Extract the (X, Y) coordinate from the center of the cell holding the provided text.  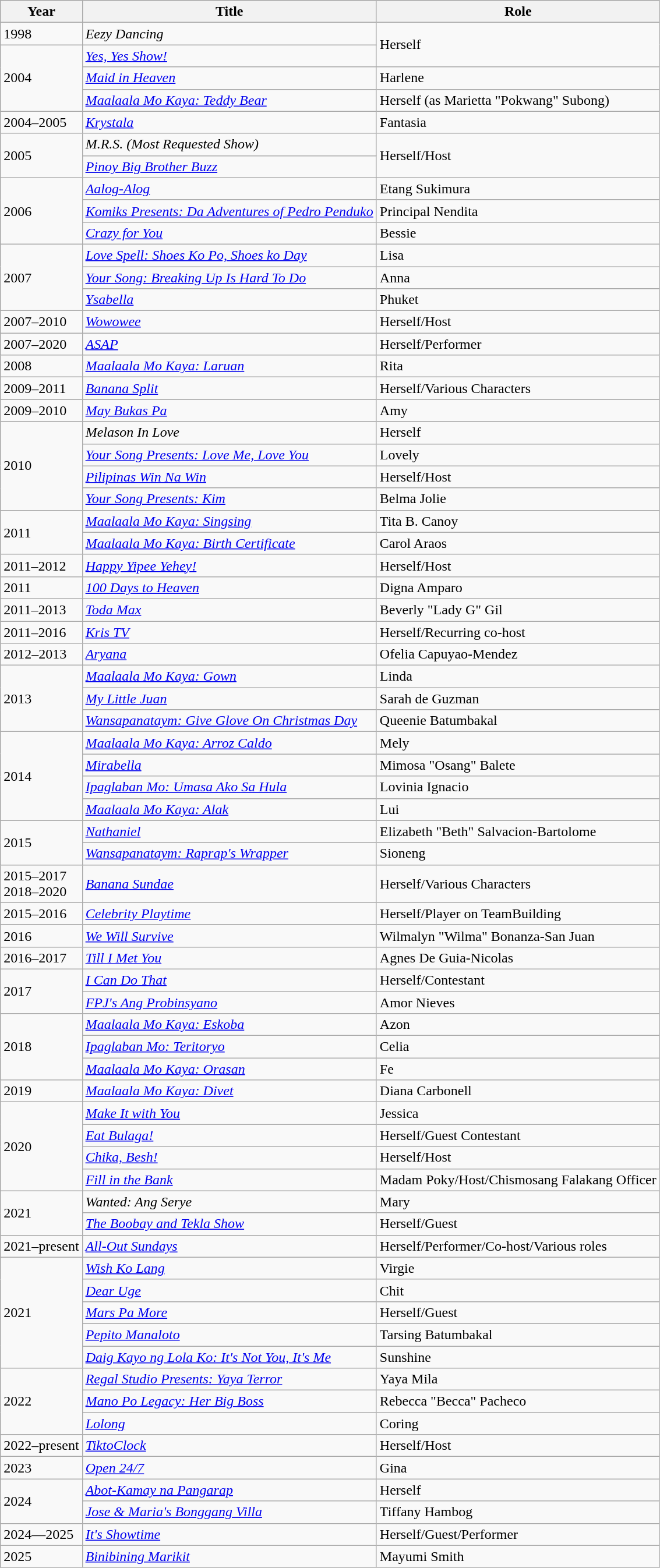
Madam Poky/Host/Chismosang Falakang Officer (518, 1180)
May Bukas Pa (230, 410)
Ysabella (230, 300)
Kris TV (230, 632)
2004 (41, 78)
2005 (41, 155)
Maalaala Mo Kaya: Teddy Bear (230, 100)
2022 (41, 1401)
2004–2005 (41, 122)
Harlene (518, 78)
Love Spell: Shoes Ko Po, Shoes ko Day (230, 255)
Jessica (518, 1113)
Agnes De Guia-Nicolas (518, 958)
2007 (41, 277)
Tarsing Batumbakal (518, 1335)
Regal Studio Presents: Yaya Terror (230, 1379)
1998 (41, 34)
Maalaala Mo Kaya: Gown (230, 677)
Yaya Mila (518, 1379)
Elizabeth "Beth" Salvacion-Bartolome (518, 831)
2022–present (41, 1446)
2019 (41, 1091)
Banana Split (230, 388)
2016 (41, 936)
Daig Kayo ng Lola Ko: It's Not You, It's Me (230, 1357)
Binibining Marikit (230, 1556)
Tiffany Hambog (518, 1512)
2008 (41, 366)
Happy Yipee Yehey! (230, 565)
TiktoClock (230, 1446)
Maalaala Mo Kaya: Laruan (230, 366)
Herself/Performer/Co-host/Various roles (518, 1246)
Nathaniel (230, 831)
Mimosa "Osang" Balete (518, 765)
Crazy for You (230, 233)
Pepito Manaloto (230, 1335)
It's Showtime (230, 1534)
Maalaala Mo Kaya: Birth Certificate (230, 543)
2015–2016 (41, 914)
Krystala (230, 122)
Maalaala Mo Kaya: Eskoba (230, 1025)
2013 (41, 699)
Mely (518, 743)
2011–2016 (41, 632)
2007–2010 (41, 322)
Diana Carbonell (518, 1091)
Lovinia Ignacio (518, 787)
Abot-Kamay na Pangarap (230, 1490)
Wowowee (230, 322)
Lolong (230, 1424)
Mars Pa More (230, 1312)
100 Days to Heaven (230, 587)
Title (230, 12)
Herself (as Marietta "Pokwang" Subong) (518, 100)
Open 24/7 (230, 1468)
Virgie (518, 1268)
Banana Sundae (230, 884)
Fe (518, 1069)
Melason In Love (230, 433)
Make It with You (230, 1113)
FPJ's Ang Probinsyano (230, 1002)
Etang Sukimura (518, 189)
2012–2013 (41, 654)
Yes, Yes Show! (230, 56)
Toda Max (230, 610)
Rita (518, 366)
Azon (518, 1025)
Bessie (518, 233)
Wish Ko Lang (230, 1268)
2018 (41, 1047)
2011–2013 (41, 610)
Year (41, 12)
Celia (518, 1047)
Maalaala Mo Kaya: Orasan (230, 1069)
Lisa (518, 255)
Coring (518, 1424)
Maalaala Mo Kaya: Arroz Caldo (230, 743)
2014 (41, 776)
Pilipinas Win Na Win (230, 477)
Queenie Batumbakal (518, 721)
Pinoy Big Brother Buzz (230, 167)
Eezy Dancing (230, 34)
2015 (41, 843)
Wansapanataym: Raprap's Wrapper (230, 854)
All-Out Sundays (230, 1246)
2020 (41, 1146)
Eat Bulaga! (230, 1135)
2016–2017 (41, 958)
Jose & Maria's Bonggang Villa (230, 1512)
2023 (41, 1468)
Principal Nendita (518, 211)
I Can Do That (230, 980)
2024—2025 (41, 1534)
My Little Juan (230, 699)
2011–2012 (41, 565)
ASAP (230, 344)
2017 (41, 991)
Your Song Presents: Kim (230, 499)
Mano Po Legacy: Her Big Boss (230, 1401)
Rebecca "Becca" Pacheco (518, 1401)
Wansapanataym: Give Glove On Christmas Day (230, 721)
The Boobay and Tekla Show (230, 1224)
Aalog-Alog (230, 189)
Lui (518, 809)
2006 (41, 211)
Maid in Heaven (230, 78)
2015–2017 2018–2020 (41, 884)
Sioneng (518, 854)
Dear Uge (230, 1290)
Phuket (518, 300)
2024 (41, 1501)
Maalaala Mo Kaya: Divet (230, 1091)
We Will Survive (230, 936)
Maalaala Mo Kaya: Alak (230, 809)
Amy (518, 410)
Celebrity Playtime (230, 914)
Tita B. Canoy (518, 521)
Fantasia (518, 122)
Herself/Player on TeamBuilding (518, 914)
Fill in the Bank (230, 1180)
2021–present (41, 1246)
Mary (518, 1202)
Role (518, 12)
Wanted: Ang Serye (230, 1202)
Carol Araos (518, 543)
Aryana (230, 654)
M.R.S. (Most Requested Show) (230, 144)
Linda (518, 677)
Your Song Presents: Love Me, Love You (230, 455)
Sarah de Guzman (518, 699)
Ofelia Capuyao-Mendez (518, 654)
Herself/Guest/Performer (518, 1534)
2025 (41, 1556)
Wilmalyn "Wilma" Bonanza-San Juan (518, 936)
Lovely (518, 455)
2007–2020 (41, 344)
Ipaglaban Mo: Teritoryo (230, 1047)
Sunshine (518, 1357)
Chika, Besh! (230, 1158)
Chit (518, 1290)
Herself/Recurring co-host (518, 632)
Mayumi Smith (518, 1556)
Mirabella (230, 765)
2009–2010 (41, 410)
Belma Jolie (518, 499)
Beverly "Lady G" Gil (518, 610)
Till I Met You (230, 958)
Herself/Performer (518, 344)
Herself/Contestant (518, 980)
Komiks Presents: Da Adventures of Pedro Penduko (230, 211)
2009–2011 (41, 388)
Ipaglaban Mo: Umasa Ako Sa Hula (230, 787)
Gina (518, 1468)
Your Song: Breaking Up Is Hard To Do (230, 278)
2010 (41, 466)
Amor Nieves (518, 1002)
Herself/Guest Contestant (518, 1135)
Anna (518, 278)
Maalaala Mo Kaya: Singsing (230, 521)
Digna Amparo (518, 587)
